Search for the cell housing the specified text and yield its [X, Y] center coordinate. 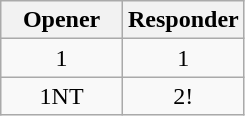
Opener [62, 20]
2! [183, 96]
1NT [62, 96]
Responder [183, 20]
